Locate the cell with the specified text and output its (x, y) center coordinate. 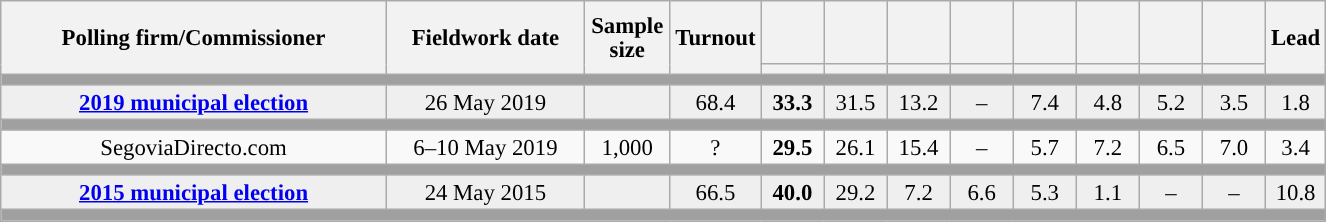
4.8 (1108, 102)
24 May 2015 (485, 194)
1.1 (1108, 194)
1.8 (1296, 102)
40.0 (792, 194)
68.4 (716, 102)
6.5 (1170, 148)
2019 municipal election (194, 102)
31.5 (856, 102)
29.5 (792, 148)
7.4 (1044, 102)
SegoviaDirecto.com (194, 148)
33.3 (792, 102)
5.3 (1044, 194)
29.2 (856, 194)
10.8 (1296, 194)
15.4 (918, 148)
6.6 (982, 194)
5.2 (1170, 102)
Polling firm/Commissioner (194, 38)
6–10 May 2019 (485, 148)
26.1 (856, 148)
5.7 (1044, 148)
66.5 (716, 194)
2015 municipal election (194, 194)
3.5 (1234, 102)
Sample size (627, 38)
? (716, 148)
Turnout (716, 38)
Fieldwork date (485, 38)
13.2 (918, 102)
26 May 2019 (485, 102)
1,000 (627, 148)
Lead (1296, 38)
7.0 (1234, 148)
3.4 (1296, 148)
